Pinpoint the cell where the given text exists, returning its [x, y] midpoint coordinate. 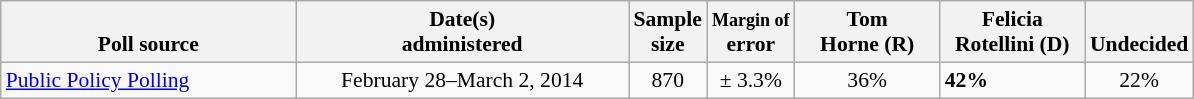
870 [667, 80]
Date(s)administered [462, 32]
FeliciaRotellini (D) [1012, 32]
22% [1139, 80]
February 28–March 2, 2014 [462, 80]
36% [868, 80]
Samplesize [667, 32]
TomHorne (R) [868, 32]
42% [1012, 80]
Poll source [148, 32]
± 3.3% [751, 80]
Public Policy Polling [148, 80]
Margin oferror [751, 32]
Undecided [1139, 32]
